Capture the cell that displays the provided text and extract its (x, y) central coordinate. 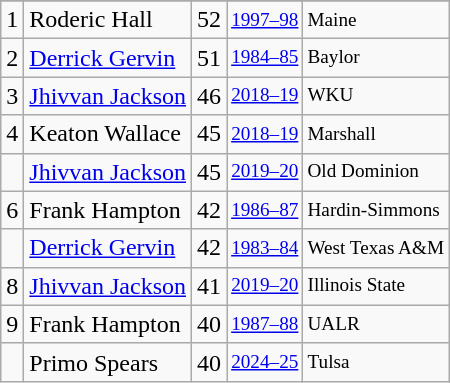
1987–88 (265, 324)
1997–98 (265, 20)
UALR (376, 324)
2 (12, 58)
41 (210, 286)
1 (12, 20)
West Texas A&M (376, 248)
Old Dominion (376, 172)
8 (12, 286)
Hardin-Simmons (376, 210)
Marshall (376, 134)
Illinois State (376, 286)
4 (12, 134)
Roderic Hall (108, 20)
Primo Spears (108, 362)
1986–87 (265, 210)
Maine (376, 20)
9 (12, 324)
Baylor (376, 58)
2024–25 (265, 362)
52 (210, 20)
WKU (376, 96)
46 (210, 96)
1983–84 (265, 248)
Keaton Wallace (108, 134)
Tulsa (376, 362)
3 (12, 96)
1984–85 (265, 58)
6 (12, 210)
51 (210, 58)
